For the text-containing cell, return its midpoint in [X, Y] coordinate format. 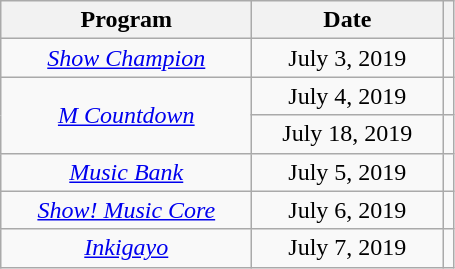
Show! Music Core [126, 210]
July 4, 2019 [348, 96]
Show Champion [126, 58]
Inkigayo [126, 248]
July 5, 2019 [348, 172]
July 18, 2019 [348, 134]
July 7, 2019 [348, 248]
Program [126, 20]
July 3, 2019 [348, 58]
M Countdown [126, 115]
Music Bank [126, 172]
July 6, 2019 [348, 210]
Date [348, 20]
